For the text-containing cell, return its midpoint in [x, y] coordinate format. 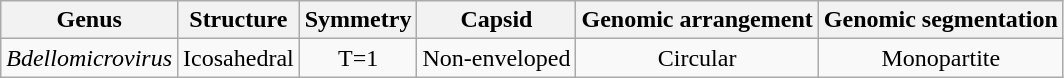
T=1 [358, 58]
Genus [90, 20]
Bdellomicrovirus [90, 58]
Circular [697, 58]
Symmetry [358, 20]
Icosahedral [239, 58]
Non-enveloped [496, 58]
Monopartite [940, 58]
Genomic segmentation [940, 20]
Genomic arrangement [697, 20]
Structure [239, 20]
Capsid [496, 20]
